For the text-containing cell, return its midpoint in (x, y) coordinate format. 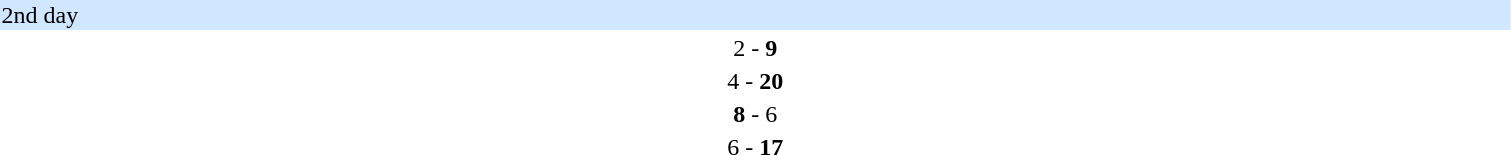
2 - 9 (756, 48)
4 - 20 (756, 81)
8 - 6 (756, 114)
2nd day (756, 15)
